Detect which cell encompasses the target text, then output its (x, y) center coordinate. 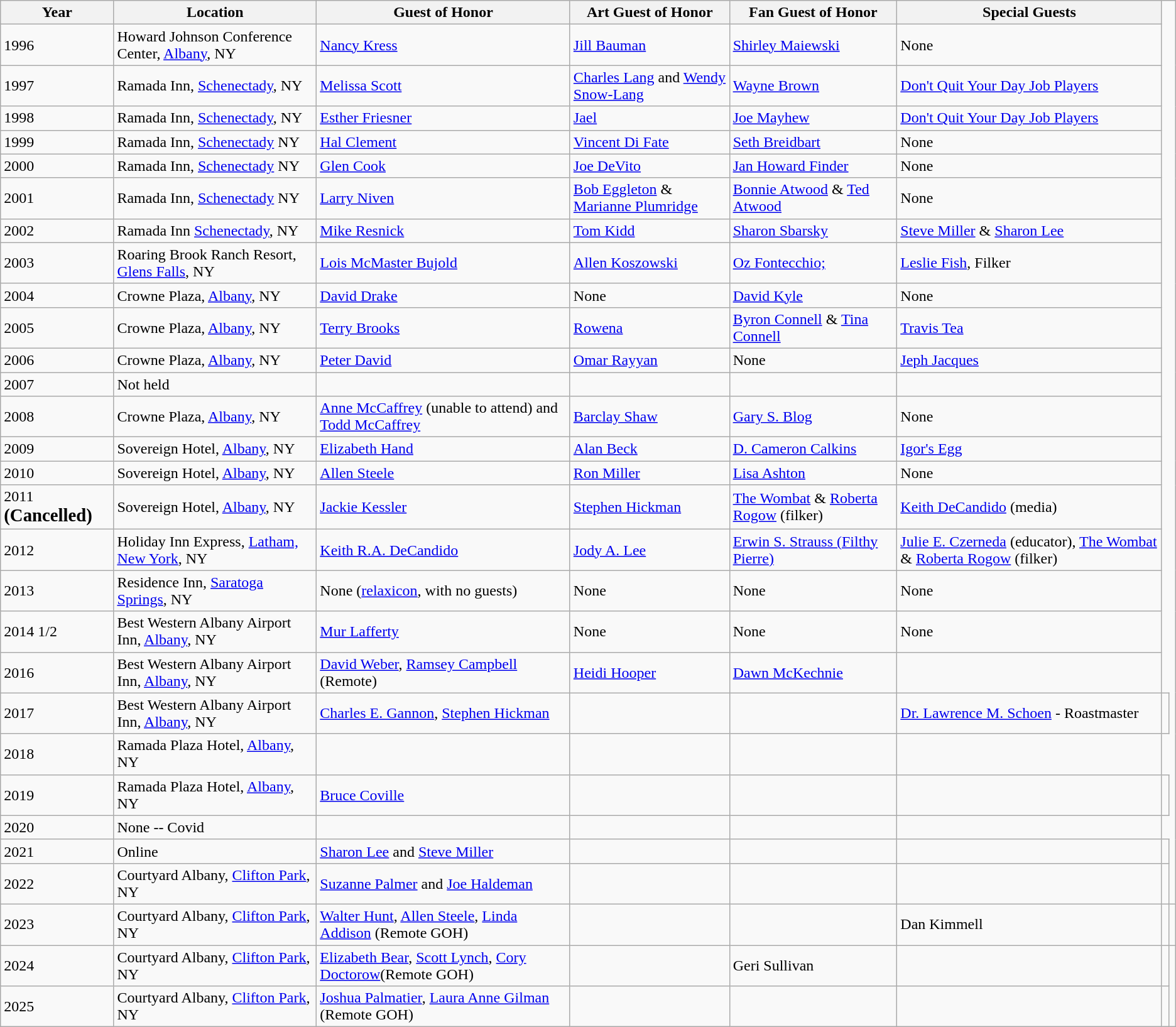
Elizabeth Bear, Scott Lynch, Cory Doctorow(Remote GOH) (444, 965)
Joe DeVito (650, 166)
2020 (57, 827)
Ramada Inn Schenectady, NY (215, 231)
Omar Rayyan (650, 360)
Erwin S. Strauss (Filthy Pierre) (813, 550)
Larry Niven (444, 198)
Jael (650, 118)
2013 (57, 590)
2004 (57, 295)
2023 (57, 925)
Elizabeth Hand (444, 449)
Tom Kidd (650, 231)
Fan Guest of Honor (813, 13)
The Wombat & Roberta Rogow (filker) (813, 508)
Roaring Brook Ranch Resort, Glens Falls, NY (215, 263)
Joe Mayhew (813, 118)
Bruce Coville (444, 795)
Esther Friesner (444, 118)
2017 (57, 714)
Holiday Inn Express, Latham, New York, NY (215, 550)
2003 (57, 263)
2012 (57, 550)
Keith R.A. DeCandido (444, 550)
David Kyle (813, 295)
Seth Breidbart (813, 142)
Leslie Fish, Filker (1029, 263)
Travis Tea (1029, 328)
Glen Cook (444, 166)
Anne McCaffrey (unable to attend) and Todd McCaffrey (444, 417)
2002 (57, 231)
Walter Hunt, Allen Steele, Linda Addison (Remote GOH) (444, 925)
Jan Howard Finder (813, 166)
Byron Connell & Tina Connell (813, 328)
Online (215, 851)
Keith DeCandido (media) (1029, 508)
1997 (57, 85)
David Weber, Ramsey Campbell (Remote) (444, 672)
2011 (Cancelled) (57, 508)
Special Guests (1029, 13)
Dr. Lawrence M. Schoen - Roastmaster (1029, 714)
None -- Covid (215, 827)
Bob Eggleton & Marianne Plumridge (650, 198)
2018 (57, 754)
Dan Kimmell (1029, 925)
Ron Miller (650, 473)
Peter David (444, 360)
1998 (57, 118)
Heidi Hooper (650, 672)
Charles Lang and Wendy Snow-Lang (650, 85)
Art Guest of Honor (650, 13)
2005 (57, 328)
2019 (57, 795)
Sharon Sbarsky (813, 231)
Lisa Ashton (813, 473)
Oz Fontecchio; (813, 263)
D. Cameron Calkins (813, 449)
Barclay Shaw (650, 417)
Year (57, 13)
2021 (57, 851)
Jill Bauman (650, 45)
Residence Inn, Saratoga Springs, NY (215, 590)
Igor's Egg (1029, 449)
David Drake (444, 295)
Sharon Lee and Steve Miller (444, 851)
2016 (57, 672)
None (relaxicon, with no guests) (444, 590)
Location (215, 13)
Terry Brooks (444, 328)
Jackie Kessler (444, 508)
Guest of Honor (444, 13)
Rowena (650, 328)
Charles E. Gannon, Stephen Hickman (444, 714)
2000 (57, 166)
Stephen Hickman (650, 508)
2007 (57, 384)
Nancy Kress (444, 45)
Howard Johnson Conference Center, Albany, NY (215, 45)
Wayne Brown (813, 85)
Geri Sullivan (813, 965)
2014 1/2 (57, 632)
Lois McMaster Bujold (444, 263)
Joshua Palmatier, Laura Anne Gilman (Remote GOH) (444, 1006)
Gary S. Blog (813, 417)
2010 (57, 473)
Julie E. Czerneda (educator), The Wombat & Roberta Rogow (filker) (1029, 550)
2006 (57, 360)
Vincent Di Fate (650, 142)
Suzanne Palmer and Joe Haldeman (444, 883)
Jeph Jacques (1029, 360)
Bonnie Atwood & Ted Atwood (813, 198)
1999 (57, 142)
Dawn McKechnie (813, 672)
Shirley Maiewski (813, 45)
Mike Resnick (444, 231)
Steve Miller & Sharon Lee (1029, 231)
Not held (215, 384)
Allen Steele (444, 473)
Melissa Scott (444, 85)
Jody A. Lee (650, 550)
2009 (57, 449)
1996 (57, 45)
2001 (57, 198)
Alan Beck (650, 449)
2008 (57, 417)
Mur Lafferty (444, 632)
2024 (57, 965)
Allen Koszowski (650, 263)
2025 (57, 1006)
Hal Clement (444, 142)
2022 (57, 883)
